Determine the [X, Y] coordinate at the center of the cell enclosing the given text.  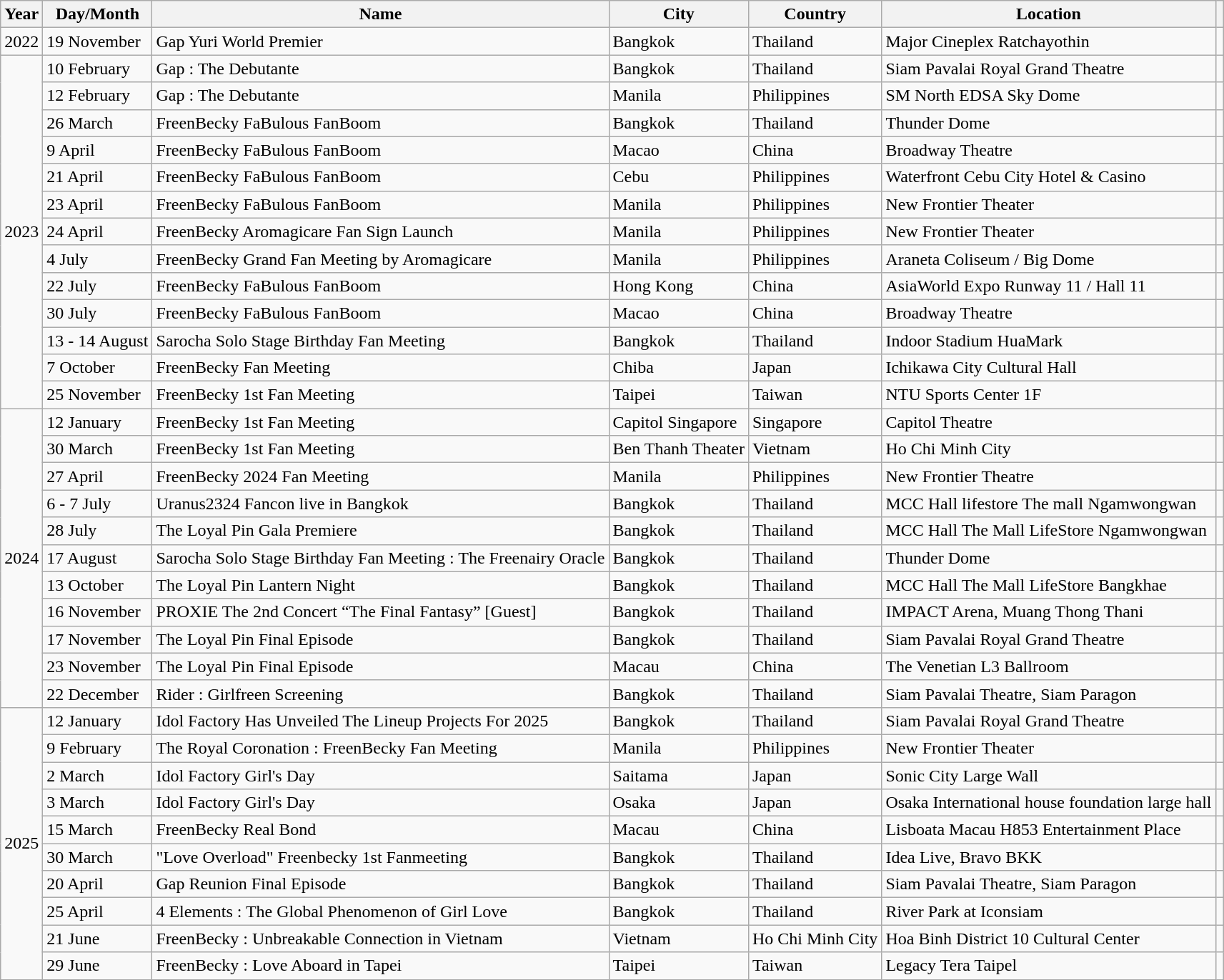
The Venetian L3 Ballroom [1049, 666]
21 June [97, 939]
Gap Reunion Final Episode [380, 884]
2025 [21, 843]
26 March [97, 123]
Lisboata Macau H853 Entertainment Place [1049, 830]
Ichikawa City Cultural Hall [1049, 368]
FreenBecky Grand Fan Meeting by Aromagicare [380, 259]
28 July [97, 531]
The Loyal Pin Lantern Night [380, 585]
AsiaWorld Expo Runway 11 / Hall 11 [1049, 286]
25 April [97, 911]
9 April [97, 150]
17 August [97, 558]
FreenBecky Aromagicare Fan Sign Launch [380, 231]
24 April [97, 231]
Capitol Singapore [679, 422]
Gap Yuri World Premier [380, 41]
6 - 7 July [97, 504]
Saitama [679, 775]
Day/Month [97, 14]
13 - 14 August [97, 341]
Sarocha Solo Stage Birthday Fan Meeting : The Freenairy Oracle [380, 558]
River Park at Iconsiam [1049, 911]
IMPACT Arena, Muang Thong Thani [1049, 612]
22 July [97, 286]
7 October [97, 368]
The Loyal Pin Gala Premiere [380, 531]
SM North EDSA Sky Dome [1049, 96]
23 November [97, 666]
Osaka [679, 803]
19 November [97, 41]
25 November [97, 395]
Indoor Stadium HuaMark [1049, 341]
Ben Thanh Theater [679, 449]
10 February [97, 69]
29 June [97, 966]
MCC Hall The Mall LifeStore Bangkhae [1049, 585]
2 March [97, 775]
Name [380, 14]
MCC Hall lifestore The mall Ngamwongwan [1049, 504]
Idol Factory Has Unveiled The Lineup Projects For 2025 [380, 721]
22 December [97, 694]
The Royal Coronation : FreenBecky Fan Meeting [380, 748]
Sarocha Solo Stage Birthday Fan Meeting [380, 341]
2022 [21, 41]
FreenBecky : Love Aboard in Tapei [380, 966]
9 February [97, 748]
Osaka International house foundation large hall [1049, 803]
Singapore [815, 422]
Uranus2324 Fancon live in Bangkok [380, 504]
Rider : Girlfreen Screening [380, 694]
4 Elements : The Global Phenomenon of Girl Love [380, 911]
13 October [97, 585]
Cebu [679, 177]
Legacy Tera Taipel [1049, 966]
City [679, 14]
20 April [97, 884]
FreenBecky Real Bond [380, 830]
MCC Hall The Mall LifeStore Ngamwongwan [1049, 531]
Hoa Binh District 10 Cultural Center [1049, 939]
FreenBecky Fan Meeting [380, 368]
Hong Kong [679, 286]
16 November [97, 612]
2024 [21, 559]
Year [21, 14]
Chiba [679, 368]
"Love Overload" Freenbecky 1st Fanmeeting [380, 857]
23 April [97, 204]
30 July [97, 313]
Location [1049, 14]
NTU Sports Center 1F [1049, 395]
3 March [97, 803]
Waterfront Cebu City Hotel & Casino [1049, 177]
Sonic City Large Wall [1049, 775]
Major Cineplex Ratchayothin [1049, 41]
FreenBecky 2024 Fan Meeting [380, 476]
Idea Live, Bravo BKK [1049, 857]
2023 [21, 231]
21 April [97, 177]
Araneta Coliseum / Big Dome [1049, 259]
PROXIE The 2nd Concert “The Final Fantasy” [Guest] [380, 612]
4 July [97, 259]
15 March [97, 830]
17 November [97, 639]
Capitol Theatre [1049, 422]
12 February [97, 96]
New Frontier Theatre [1049, 476]
FreenBecky : Unbreakable Connection in Vietnam [380, 939]
Country [815, 14]
27 April [97, 476]
